For the text-containing cell, return its midpoint in (x, y) coordinate format. 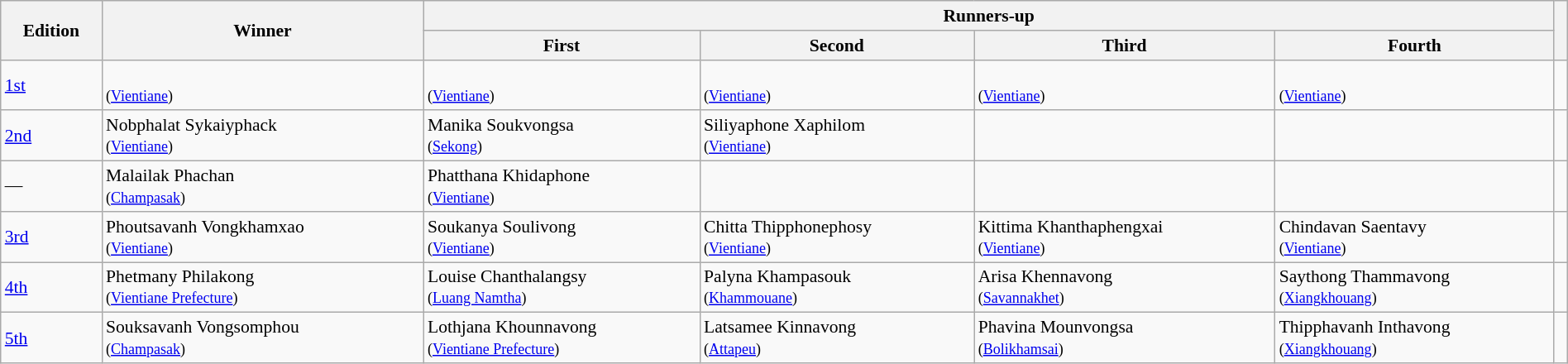
Chindavan Saentavy(Vientiane) (1415, 237)
Phoutsavanh Vongkhamxao(Vientiane) (263, 237)
First (562, 45)
2nd (51, 136)
Kittima Khanthaphengxai(Vientiane) (1125, 237)
Chitta Thipphonephosy(Vientiane) (837, 237)
5th (51, 338)
Lothjana Khounnavong(Vientiane Prefecture) (562, 338)
Soukanya Soulivong(Vientiane) (562, 237)
Palyna Khampasouk(Khammouane) (837, 288)
Fourth (1415, 45)
1st (51, 84)
Malailak Phachan(Champasak) (263, 187)
Siliyaphone Xaphilom(Vientiane) (837, 136)
Phatthana Khidaphone(Vientiane) (562, 187)
Latsamee Kinnavong(Attapeu) (837, 338)
Winner (263, 30)
Souksavanh Vongsomphou(Champasak) (263, 338)
Manika Soukvongsa(Sekong) (562, 136)
4th (51, 288)
3rd (51, 237)
Thipphavanh Inthavong(Xiangkhouang) (1415, 338)
Runners-up (989, 16)
Nobphalat Sykaiyphack(Vientiane) (263, 136)
Edition (51, 30)
Phavina Mounvongsa(Bolikhamsai) (1125, 338)
Second (837, 45)
Saythong Thammavong(Xiangkhouang) (1415, 288)
Louise Chanthalangsy(Luang Namtha) (562, 288)
Arisa Khennavong(Savannakhet) (1125, 288)
— (51, 187)
Phetmany Philakong(Vientiane Prefecture) (263, 288)
Third (1125, 45)
